Return [x, y] of the center of cell containing provided text 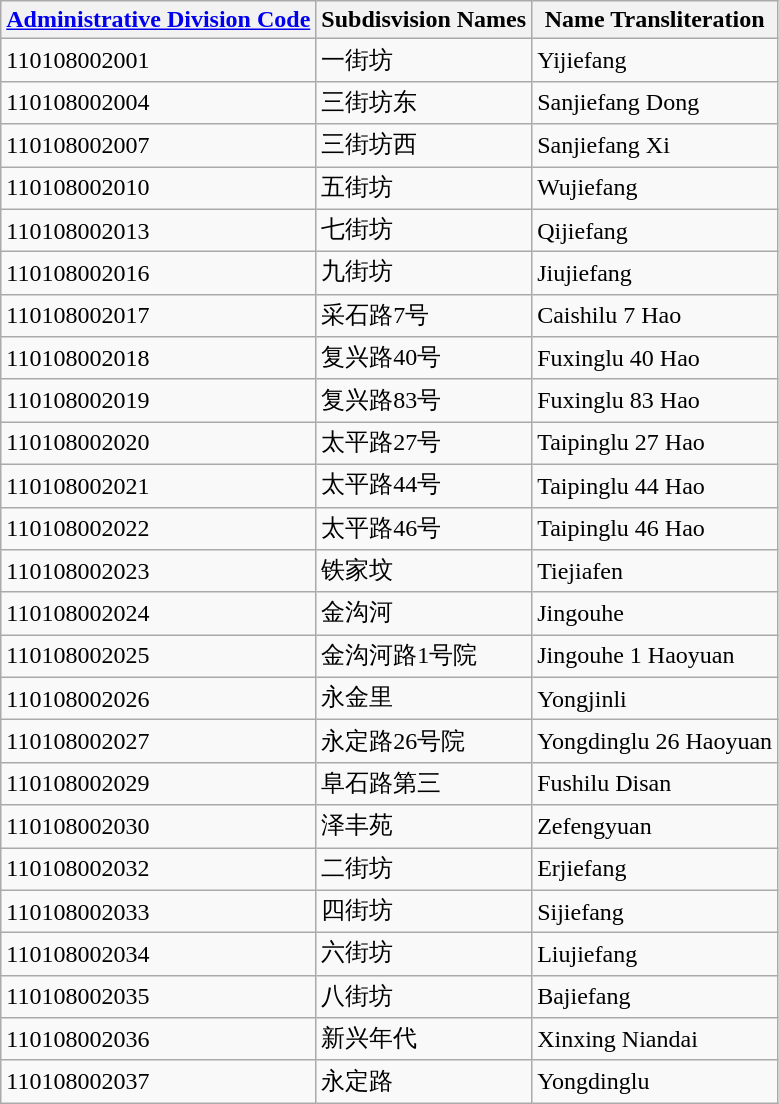
110108002017 [158, 316]
Subdisvision Names [424, 20]
Yongdinglu 26 Haoyuan [655, 742]
Jingouhe [655, 614]
110108002029 [158, 784]
110108002024 [158, 614]
Taipinglu 44 Hao [655, 486]
八街坊 [424, 996]
九街坊 [424, 274]
铁家坟 [424, 572]
Jingouhe 1 Haoyuan [655, 656]
Yongdinglu [655, 1082]
太平路27号 [424, 444]
Wujiefang [655, 188]
110108002027 [158, 742]
七街坊 [424, 230]
Administrative Division Code [158, 20]
110108002025 [158, 656]
110108002026 [158, 698]
Bajiefang [655, 996]
110108002032 [158, 870]
采石路7号 [424, 316]
Zefengyuan [655, 826]
Sanjiefang Xi [655, 146]
太平路46号 [424, 528]
Fushilu Disan [655, 784]
Fuxinglu 40 Hao [655, 358]
Liujiefang [655, 954]
新兴年代 [424, 1040]
Yongjinli [655, 698]
Jiujiefang [655, 274]
太平路44号 [424, 486]
六街坊 [424, 954]
Caishilu 7 Hao [655, 316]
复兴路40号 [424, 358]
Sijiefang [655, 912]
一街坊 [424, 60]
110108002004 [158, 102]
110108002007 [158, 146]
Yijiefang [655, 60]
Tiejiafen [655, 572]
110108002033 [158, 912]
110108002023 [158, 572]
永定路26号院 [424, 742]
110108002030 [158, 826]
Sanjiefang Dong [655, 102]
Xinxing Niandai [655, 1040]
110108002034 [158, 954]
金沟河路1号院 [424, 656]
Taipinglu 46 Hao [655, 528]
110108002013 [158, 230]
Qijiefang [655, 230]
永定路 [424, 1082]
Fuxinglu 83 Hao [655, 400]
三街坊东 [424, 102]
Erjiefang [655, 870]
泽丰苑 [424, 826]
二街坊 [424, 870]
复兴路83号 [424, 400]
110108002001 [158, 60]
110108002022 [158, 528]
永金里 [424, 698]
110108002020 [158, 444]
110108002036 [158, 1040]
110108002035 [158, 996]
110108002021 [158, 486]
四街坊 [424, 912]
110108002016 [158, 274]
110108002010 [158, 188]
110108002019 [158, 400]
五街坊 [424, 188]
110108002037 [158, 1082]
金沟河 [424, 614]
110108002018 [158, 358]
Name Transliteration [655, 20]
阜石路第三 [424, 784]
三街坊西 [424, 146]
Taipinglu 27 Hao [655, 444]
